Search for the cell housing the specified text and yield its [X, Y] center coordinate. 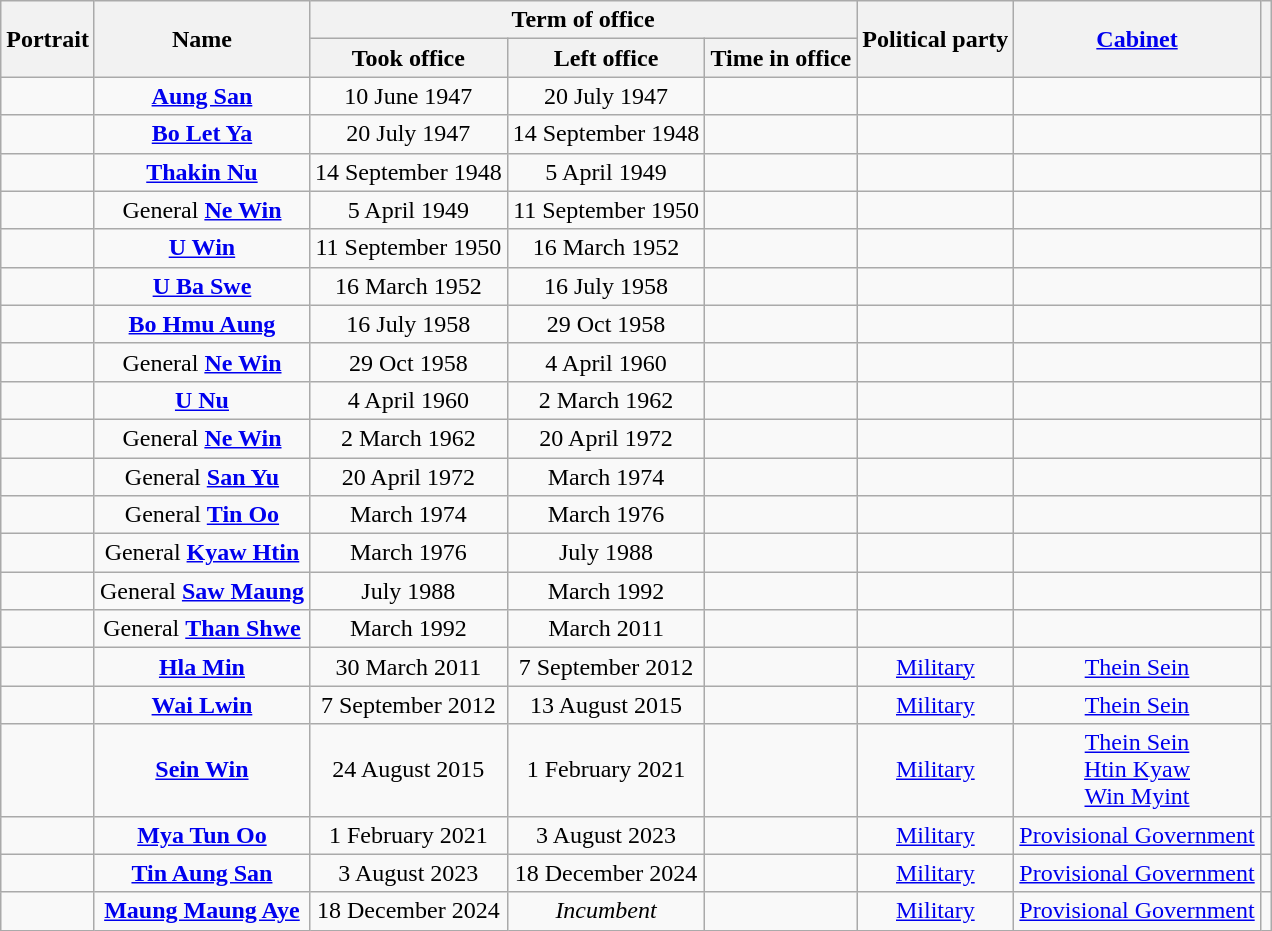
Term of office [582, 20]
General Saw Maung [202, 591]
General Kyaw Htin [202, 553]
March 2011 [606, 629]
Wai Lwin [202, 705]
30 March 2011 [408, 667]
Time in office [781, 58]
10 June 1947 [408, 96]
Thein SeinHtin KyawWin Myint [1137, 770]
Political party [936, 39]
Bo Hmu Aung [202, 324]
Mya Tun Oo [202, 835]
13 August 2015 [606, 705]
Incumbent [606, 911]
Left office [606, 58]
Took office [408, 58]
U Nu [202, 400]
General Tin Oo [202, 515]
U Win [202, 248]
Thakin Nu [202, 172]
Hla Min [202, 667]
General San Yu [202, 477]
24 August 2015 [408, 770]
Aung San [202, 96]
General Than Shwe [202, 629]
Tin Aung San [202, 873]
Sein Win [202, 770]
U Ba Swe [202, 286]
Portrait [48, 39]
Bo Let Ya [202, 134]
Name [202, 39]
Cabinet [1137, 39]
Maung Maung Aye [202, 911]
